Search for the cell housing the specified text and yield its [x, y] center coordinate. 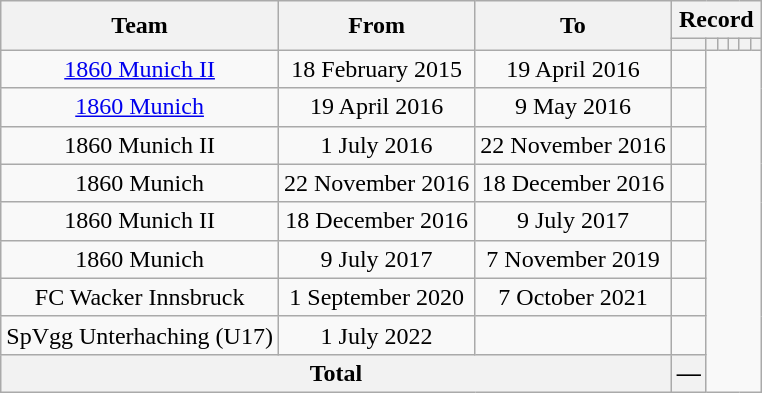
Record [716, 20]
SpVgg Unterhaching (U17) [140, 335]
FC Wacker Innsbruck [140, 297]
To [573, 26]
18 February 2015 [376, 69]
7 November 2019 [573, 259]
1 July 2022 [376, 335]
Total [336, 373]
Team [140, 26]
From [376, 26]
9 May 2016 [573, 107]
7 October 2021 [573, 297]
— [688, 373]
1 September 2020 [376, 297]
1 July 2016 [376, 145]
